Output the (X, Y) coordinate of the center of the cell containing the given text.  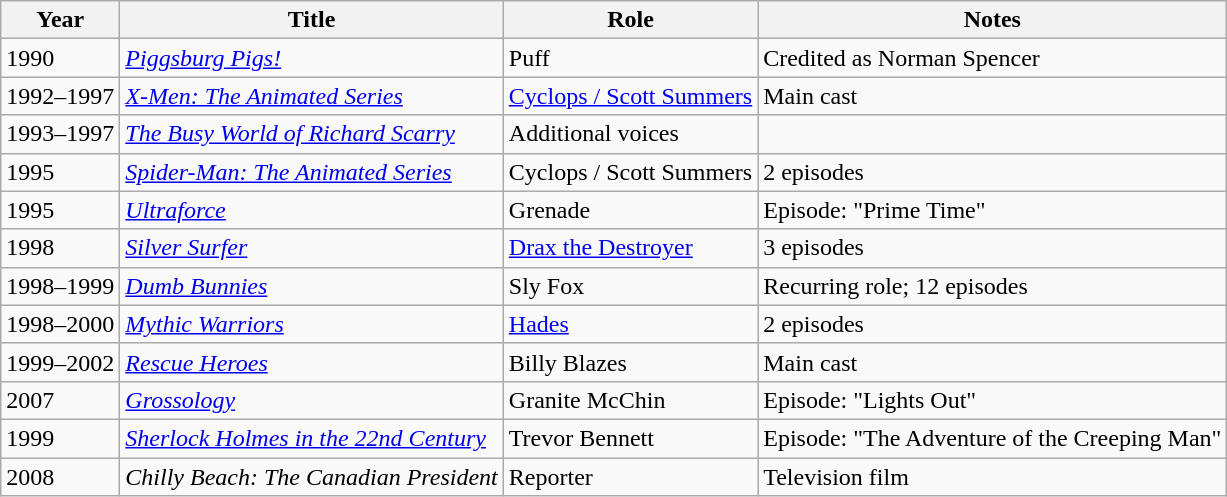
Billy Blazes (630, 362)
1990 (60, 58)
Year (60, 20)
1998–2000 (60, 324)
Role (630, 20)
Episode: "Prime Time" (992, 210)
1999–2002 (60, 362)
Silver Surfer (312, 248)
Episode: "Lights Out" (992, 400)
Hades (630, 324)
Sly Fox (630, 286)
Chilly Beach: The Canadian President (312, 477)
Dumb Bunnies (312, 286)
1993–1997 (60, 134)
1992–1997 (60, 96)
Mythic Warriors (312, 324)
Notes (992, 20)
Rescue Heroes (312, 362)
Grenade (630, 210)
Reporter (630, 477)
Sherlock Holmes in the 22nd Century (312, 438)
Ultraforce (312, 210)
X-Men: The Animated Series (312, 96)
Title (312, 20)
3 episodes (992, 248)
Recurring role; 12 episodes (992, 286)
Grossology (312, 400)
1998 (60, 248)
Credited as Norman Spencer (992, 58)
1998–1999 (60, 286)
Puff (630, 58)
Episode: "The Adventure of the Creeping Man" (992, 438)
The Busy World of Richard Scarry (312, 134)
Granite McChin (630, 400)
2007 (60, 400)
Spider-Man: The Animated Series (312, 172)
Piggsburg Pigs! (312, 58)
Additional voices (630, 134)
2008 (60, 477)
Drax the Destroyer (630, 248)
Television film (992, 477)
1999 (60, 438)
Trevor Bennett (630, 438)
